Return (x, y) of the center of cell containing provided text 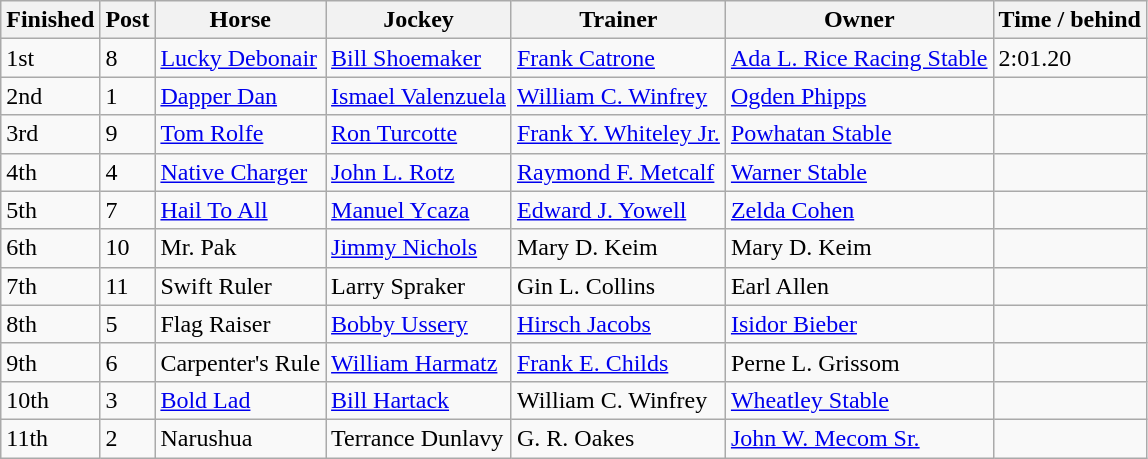
John W. Mecom Sr. (859, 438)
1st (50, 58)
Manuel Ycaza (419, 210)
Perne L. Grissom (859, 362)
11 (128, 286)
Swift Ruler (240, 286)
Warner Stable (859, 172)
Lucky Debonair (240, 58)
Narushua (240, 438)
1 (128, 96)
Ada L. Rice Racing Stable (859, 58)
4 (128, 172)
Bobby Ussery (419, 324)
9th (50, 362)
2:01.20 (1070, 58)
Finished (50, 20)
10th (50, 400)
Frank Y. Whiteley Jr. (618, 134)
Owner (859, 20)
Ron Turcotte (419, 134)
Trainer (618, 20)
Flag Raiser (240, 324)
7 (128, 210)
Bill Shoemaker (419, 58)
Zelda Cohen (859, 210)
William Harmatz (419, 362)
2nd (50, 96)
9 (128, 134)
Terrance Dunlavy (419, 438)
Bold Lad (240, 400)
Horse (240, 20)
3rd (50, 134)
Hirsch Jacobs (618, 324)
Wheatley Stable (859, 400)
G. R. Oakes (618, 438)
Hail To All (240, 210)
Frank E. Childs (618, 362)
6th (50, 248)
Post (128, 20)
5th (50, 210)
Native Charger (240, 172)
Gin L. Collins (618, 286)
Bill Hartack (419, 400)
3 (128, 400)
Powhatan Stable (859, 134)
2 (128, 438)
4th (50, 172)
8th (50, 324)
Dapper Dan (240, 96)
Isidor Bieber (859, 324)
Edward J. Yowell (618, 210)
5 (128, 324)
Frank Catrone (618, 58)
6 (128, 362)
Time / behind (1070, 20)
8 (128, 58)
11th (50, 438)
Jimmy Nichols (419, 248)
Carpenter's Rule (240, 362)
Ogden Phipps (859, 96)
Jockey (419, 20)
10 (128, 248)
Earl Allen (859, 286)
John L. Rotz (419, 172)
Larry Spraker (419, 286)
Mr. Pak (240, 248)
Raymond F. Metcalf (618, 172)
Ismael Valenzuela (419, 96)
7th (50, 286)
Tom Rolfe (240, 134)
